Return (X, Y) of the center of cell containing provided text 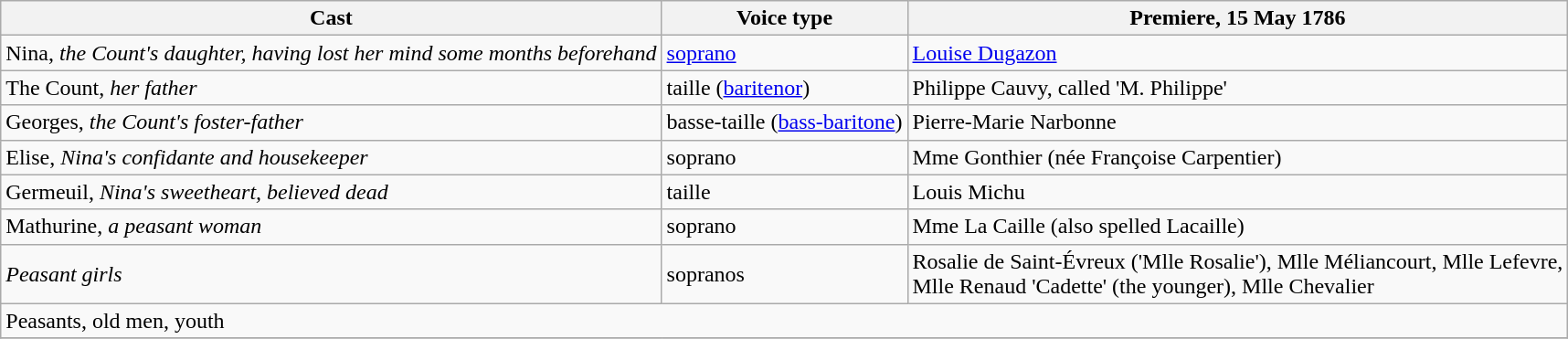
Philippe Cauvy, called 'M. Philippe' (1237, 88)
Premiere, 15 May 1786 (1237, 18)
Elise, Nina's confidante and housekeeper (331, 157)
Cast (331, 18)
Mme Gonthier (née Françoise Carpentier) (1237, 157)
basse-taille (bass-baritone) (784, 122)
Voice type (784, 18)
taille (baritenor) (784, 88)
Louise Dugazon (1237, 53)
Peasants, old men, youth (784, 321)
Peasant girls (331, 274)
Mme La Caille (also spelled Lacaille) (1237, 227)
Louis Michu (1237, 192)
Mathurine, a peasant woman (331, 227)
Pierre-Marie Narbonne (1237, 122)
Nina, the Count's daughter, having lost her mind some months beforehand (331, 53)
Rosalie de Saint-Évreux ('Mlle Rosalie'), Mlle Méliancourt, Mlle Lefevre,Mlle Renaud 'Cadette' (the younger), Mlle Chevalier (1237, 274)
sopranos (784, 274)
Georges, the Count's foster-father (331, 122)
The Count, her father (331, 88)
taille (784, 192)
Germeuil, Nina's sweetheart, believed dead (331, 192)
